Scan for the cell matching the given text and deliver its [x, y] coordinate at center. 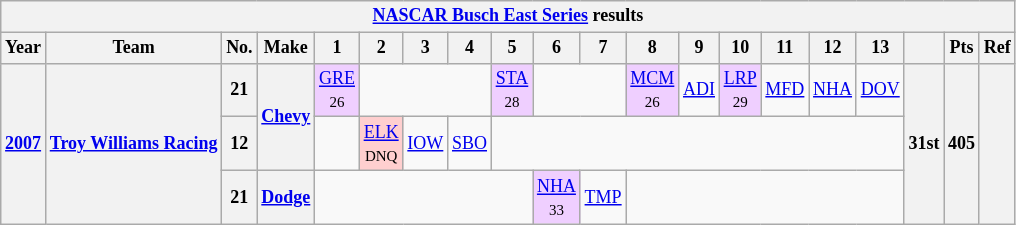
No. [240, 48]
2007 [24, 144]
TMP [603, 197]
IOW [426, 144]
Troy Williams Racing [133, 144]
Pts [962, 48]
7 [603, 48]
Chevy [286, 116]
NHA [833, 90]
31st [924, 144]
10 [740, 48]
13 [880, 48]
1 [338, 48]
Team [133, 48]
STA28 [512, 90]
6 [557, 48]
MCM26 [652, 90]
Dodge [286, 197]
2 [381, 48]
LRP29 [740, 90]
11 [785, 48]
MFD [785, 90]
8 [652, 48]
ADI [700, 90]
405 [962, 144]
ELKDNQ [381, 144]
NASCAR Busch East Series results [508, 16]
NHA33 [557, 197]
Ref [997, 48]
Make [286, 48]
GRE26 [338, 90]
9 [700, 48]
5 [512, 48]
SBO [470, 144]
3 [426, 48]
4 [470, 48]
Year [24, 48]
DOV [880, 90]
